Extract the [x, y] coordinate from the center of the cell holding the provided text.  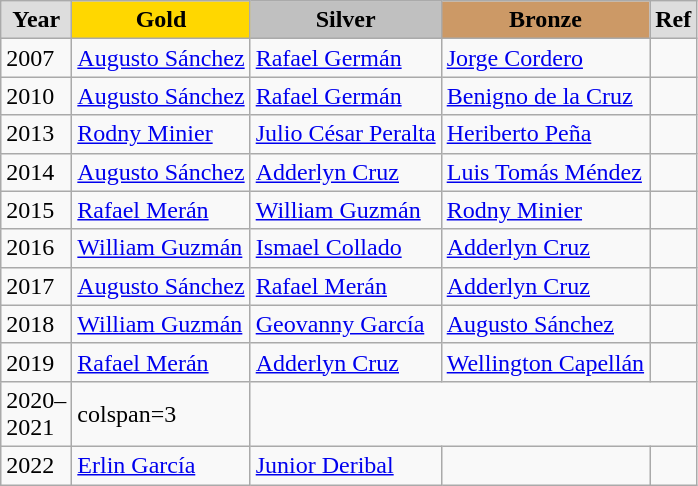
2013 [36, 134]
Erlin García [161, 465]
Julio César Peralta [346, 134]
Junior Deribal [346, 465]
Heriberto Peña [545, 134]
Wellington Capellán [545, 362]
Gold [161, 20]
Ismael Collado [346, 248]
Benigno de la Cruz [545, 96]
2017 [36, 286]
2018 [36, 324]
2016 [36, 248]
Ref [674, 20]
colspan=3 [161, 414]
Jorge Cordero [545, 58]
2015 [36, 210]
Geovanny García [346, 324]
2014 [36, 172]
Silver [346, 20]
2022 [36, 465]
Bronze [545, 20]
2019 [36, 362]
Year [36, 20]
Luis Tomás Méndez [545, 172]
2007 [36, 58]
2020–2021 [36, 414]
2010 [36, 96]
